Scan for the cell matching the given text and deliver its (X, Y) coordinate at center. 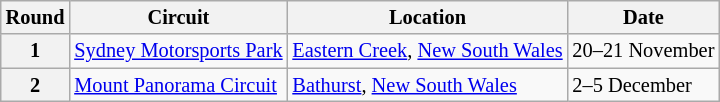
Eastern Creek, New South Wales (427, 51)
Sydney Motorsports Park (178, 51)
Circuit (178, 17)
1 (36, 51)
2 (36, 85)
20–21 November (643, 51)
Date (643, 17)
Bathurst, New South Wales (427, 85)
Mount Panorama Circuit (178, 85)
2–5 December (643, 85)
Round (36, 17)
Location (427, 17)
